Search for the cell housing the specified text and yield its [X, Y] center coordinate. 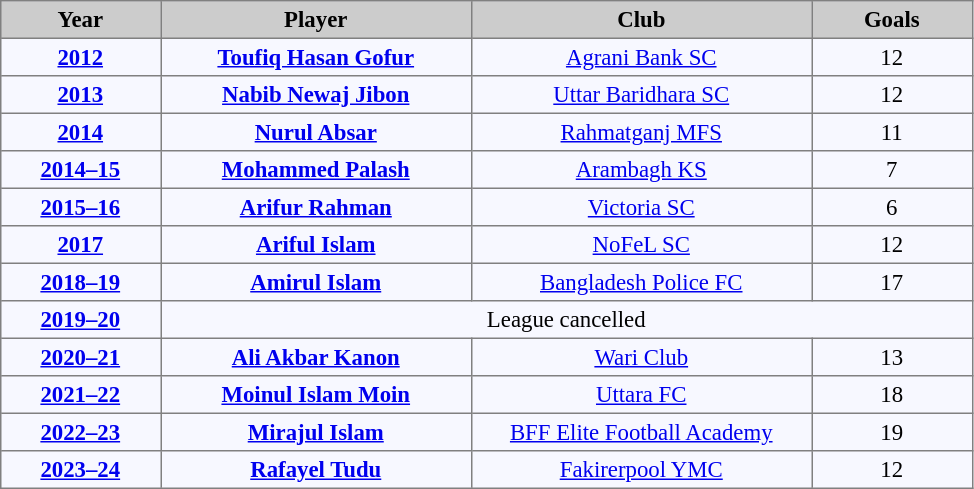
Uttar Baridhara SC [641, 95]
18 [892, 395]
2020–21 [80, 357]
2019–20 [80, 320]
2018–19 [80, 282]
Fakirerpool YMC [641, 470]
Year [80, 20]
BFF Elite Football Academy [641, 432]
2023–24 [80, 470]
7 [892, 170]
6 [892, 207]
Player [315, 20]
Arambagh KS [641, 170]
Mohammed Palash [315, 170]
Rafayel Tudu [315, 470]
Goals [892, 20]
2013 [80, 95]
2014 [80, 132]
Moinul Islam Moin [315, 395]
2021–22 [80, 395]
Ariful Islam [315, 245]
2017 [80, 245]
2012 [80, 57]
2015–16 [80, 207]
Ali Akbar Kanon [315, 357]
Rahmatganj MFS [641, 132]
2014–15 [80, 170]
League cancelled [566, 320]
17 [892, 282]
Agrani Bank SC [641, 57]
NoFeL SC [641, 245]
Victoria SC [641, 207]
Nabib Newaj Jibon [315, 95]
Club [641, 20]
Uttara FC [641, 395]
Mirajul Islam [315, 432]
Arifur Rahman [315, 207]
2022–23 [80, 432]
Amirul Islam [315, 282]
19 [892, 432]
11 [892, 132]
Nurul Absar [315, 132]
13 [892, 357]
Bangladesh Police FC [641, 282]
Toufiq Hasan Gofur [315, 57]
Wari Club [641, 357]
